Capture the cell that displays the provided text and extract its (x, y) central coordinate. 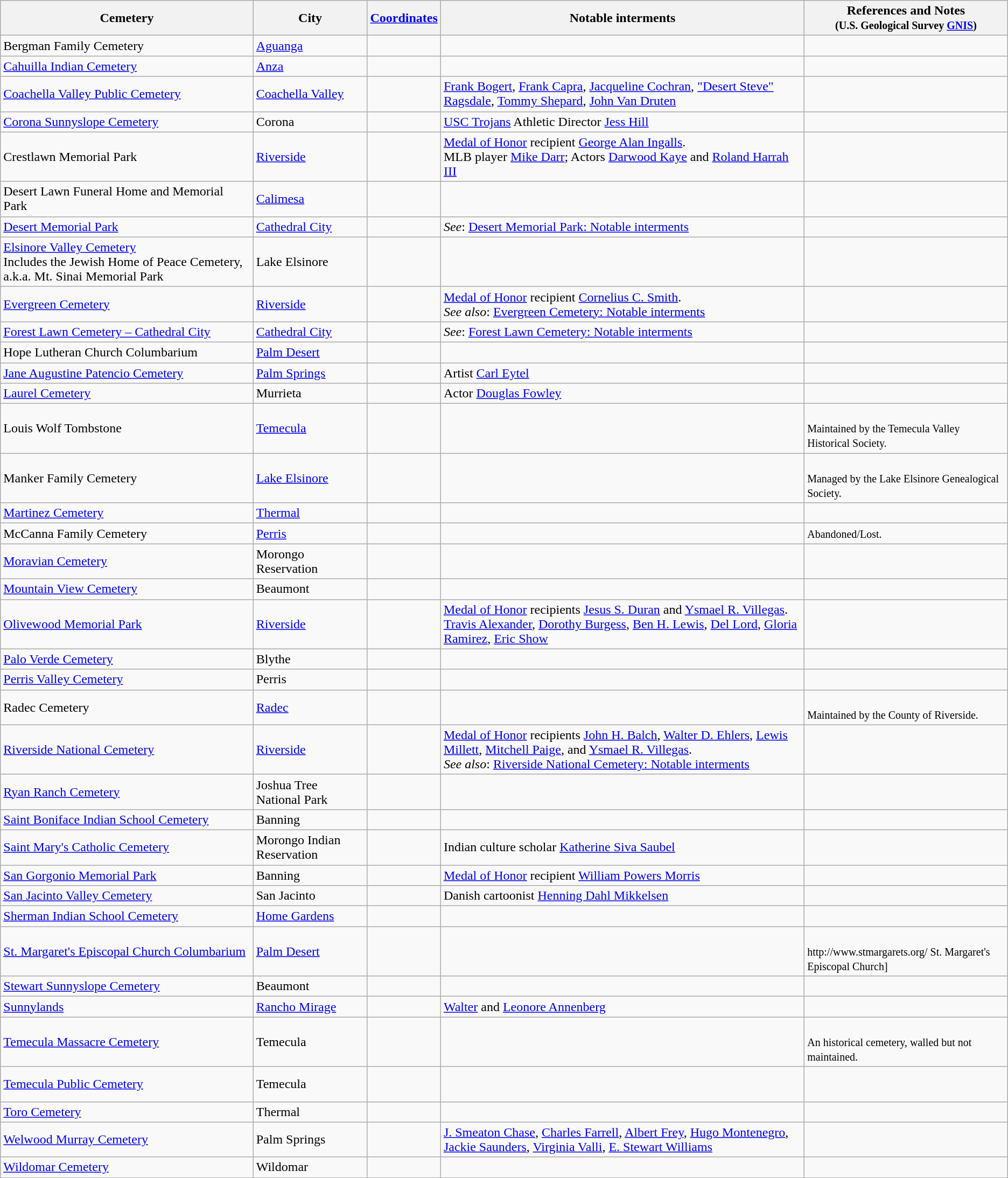
Temecula Massacre Cemetery (127, 1042)
Ryan Ranch Cemetery (127, 791)
Wildomar Cemetery (127, 1167)
St. Margaret's Episcopal Church Columbarium (127, 951)
San Jacinto Valley Cemetery (127, 896)
An historical cemetery, walled but not maintained. (906, 1042)
Crestlawn Memorial Park (127, 157)
Frank Bogert, Frank Capra, Jacqueline Cochran, "Desert Steve" Ragsdale, Tommy Shepard, John Van Druten (622, 94)
Manker Family Cemetery (127, 478)
Sunnylands (127, 1007)
Palo Verde Cemetery (127, 659)
Danish cartoonist Henning Dahl Mikkelsen (622, 896)
Medal of Honor recipient Cornelius C. Smith.See also: Evergreen Cemetery: Notable interments (622, 304)
Cemetery (127, 18)
Radec (310, 707)
San Gorgonio Memorial Park (127, 875)
Maintained by the County of Riverside. (906, 707)
http://www.stmargarets.org/ St. Margaret's Episcopal Church] (906, 951)
Radec Cemetery (127, 707)
Coachella Valley Public Cemetery (127, 94)
Morongo Indian Reservation (310, 847)
Medal of Honor recipient William Powers Morris (622, 875)
Wildomar (310, 1167)
Maintained by the Temecula Valley Historical Society. (906, 429)
Aguanga (310, 46)
Riverside National Cemetery (127, 749)
Temecula Public Cemetery (127, 1084)
Joshua Tree National Park (310, 791)
McCanna Family Cemetery (127, 534)
USC Trojans Athletic Director Jess Hill (622, 122)
Anza (310, 66)
Welwood Murray Cemetery (127, 1139)
Artist Carl Eytel (622, 373)
Cahuilla Indian Cemetery (127, 66)
Louis Wolf Tombstone (127, 429)
Indian culture scholar Katherine Siva Saubel (622, 847)
Hope Lutheran Church Columbarium (127, 352)
Moravian Cemetery (127, 561)
Corona (310, 122)
Morongo Reservation (310, 561)
Desert Lawn Funeral Home and Memorial Park (127, 199)
City (310, 18)
Jane Augustine Patencio Cemetery (127, 373)
See: Desert Memorial Park: Notable interments (622, 227)
Olivewood Memorial Park (127, 624)
Stewart Sunnyslope Cemetery (127, 986)
Medal of Honor recipient George Alan Ingalls.MLB player Mike Darr; Actors Darwood Kaye and Roland Harrah III (622, 157)
Forest Lawn Cemetery – Cathedral City (127, 332)
Elsinore Valley CemeteryIncludes the Jewish Home of Peace Cemetery, a.k.a. Mt. Sinai Memorial Park (127, 262)
Coordinates (404, 18)
Corona Sunnyslope Cemetery (127, 122)
Managed by the Lake Elsinore Genealogical Society. (906, 478)
J. Smeaton Chase, Charles Farrell, Albert Frey, Hugo Montenegro, Jackie Saunders, Virginia Valli, E. Stewart Williams (622, 1139)
Bergman Family Cemetery (127, 46)
Laurel Cemetery (127, 394)
Actor Douglas Fowley (622, 394)
Home Gardens (310, 916)
Saint Mary's Catholic Cemetery (127, 847)
Desert Memorial Park (127, 227)
Rancho Mirage (310, 1007)
Medal of Honor recipients Jesus S. Duran and Ysmael R. Villegas.Travis Alexander, Dorothy Burgess, Ben H. Lewis, Del Lord, Gloria Ramirez, Eric Show (622, 624)
Calimesa (310, 199)
Toro Cemetery (127, 1112)
Evergreen Cemetery (127, 304)
Notable interments (622, 18)
Saint Boniface Indian School Cemetery (127, 819)
Mountain View Cemetery (127, 589)
See: Forest Lawn Cemetery: Notable interments (622, 332)
Abandoned/Lost. (906, 534)
Walter and Leonore Annenberg (622, 1007)
San Jacinto (310, 896)
Perris Valley Cemetery (127, 679)
Blythe (310, 659)
Murrieta (310, 394)
Coachella Valley (310, 94)
Martinez Cemetery (127, 513)
References and Notes(U.S. Geological Survey GNIS) (906, 18)
Sherman Indian School Cemetery (127, 916)
